From the cell containing the given text, extract its center point as [X, Y] coordinate. 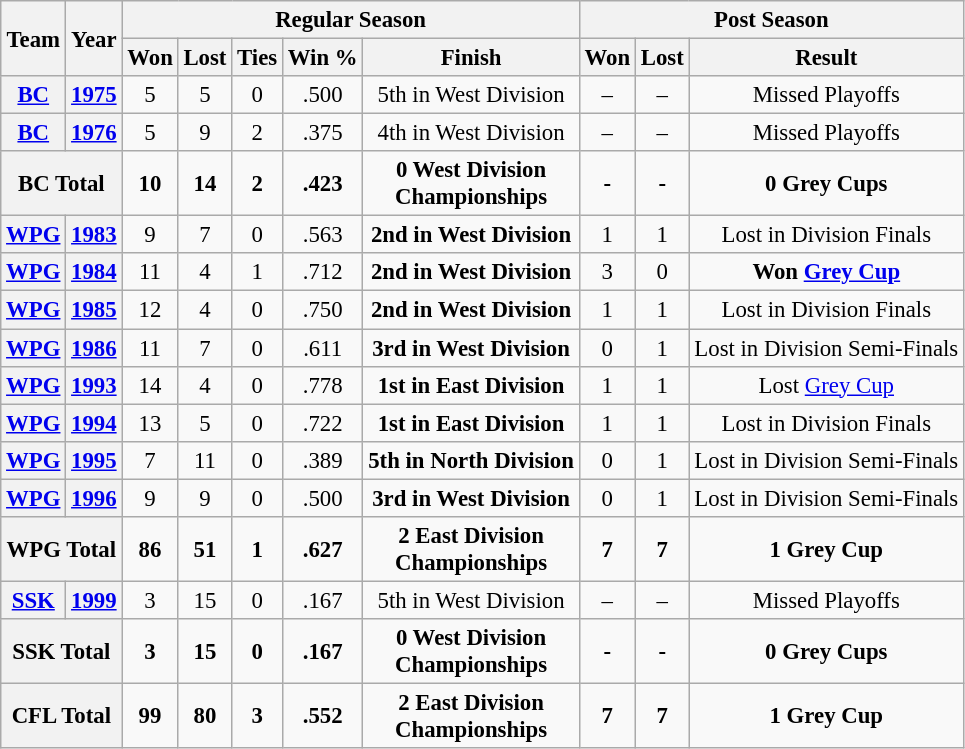
.423 [322, 184]
.552 [322, 716]
BC Total [62, 184]
.712 [322, 273]
13 [150, 423]
Post Season [771, 20]
Team [34, 38]
.611 [322, 348]
Won Grey Cup [826, 273]
Lost Grey Cup [826, 385]
1976 [94, 133]
.627 [322, 550]
99 [150, 716]
1986 [94, 348]
.563 [322, 235]
80 [205, 716]
Year [94, 38]
.722 [322, 423]
12 [150, 310]
1984 [94, 273]
1995 [94, 460]
86 [150, 550]
5th in North Division [471, 460]
1993 [94, 385]
1994 [94, 423]
Win % [322, 58]
CFL Total [62, 716]
1975 [94, 95]
.389 [322, 460]
Finish [471, 58]
.778 [322, 385]
1985 [94, 310]
10 [150, 184]
.750 [322, 310]
51 [205, 550]
Ties [258, 58]
1996 [94, 498]
1983 [94, 235]
4th in West Division [471, 133]
.375 [322, 133]
Result [826, 58]
SSK Total [62, 652]
Regular Season [350, 20]
SSK [34, 600]
WPG Total [62, 550]
1999 [94, 600]
